Search for the cell housing the specified text and yield its (X, Y) center coordinate. 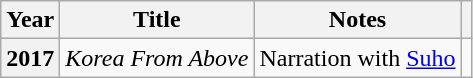
Narration with Suho (358, 58)
Title (157, 20)
2017 (30, 58)
Korea From Above (157, 58)
Notes (358, 20)
Year (30, 20)
